Capture the cell that displays the provided text and extract its [X, Y] central coordinate. 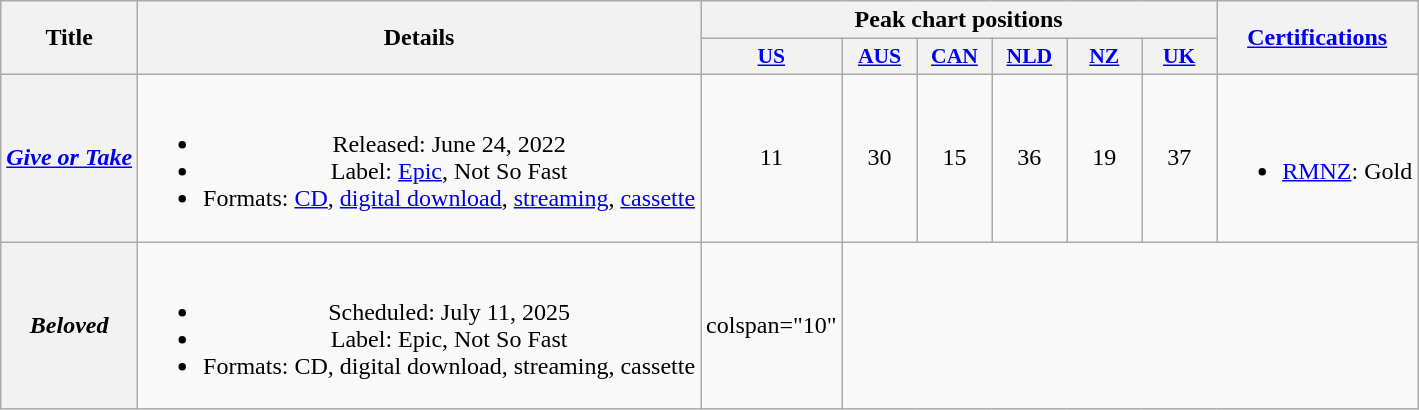
Title [70, 38]
15 [954, 158]
colspan="10" [772, 326]
30 [880, 158]
UK [1180, 57]
US [772, 57]
36 [1030, 158]
Details [420, 38]
19 [1104, 158]
Released: June 24, 2022Label: Epic, Not So FastFormats: CD, digital download, streaming, cassette [420, 158]
Certifications [1318, 38]
RMNZ: Gold [1318, 158]
Scheduled: July 11, 2025Label: Epic, Not So FastFormats: CD, digital download, streaming, cassette [420, 326]
Give or Take [70, 158]
Peak chart positions [959, 20]
AUS [880, 57]
NLD [1030, 57]
NZ [1104, 57]
Beloved [70, 326]
37 [1180, 158]
11 [772, 158]
CAN [954, 57]
